Pinpoint the cell where the given text exists, returning its [X, Y] midpoint coordinate. 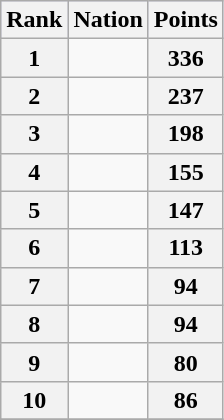
Nation [108, 20]
237 [186, 96]
3 [34, 134]
7 [34, 286]
Rank [34, 20]
80 [186, 362]
6 [34, 248]
113 [186, 248]
5 [34, 210]
1 [34, 58]
Points [186, 20]
8 [34, 324]
336 [186, 58]
10 [34, 400]
147 [186, 210]
4 [34, 172]
198 [186, 134]
86 [186, 400]
9 [34, 362]
2 [34, 96]
155 [186, 172]
